Scan for the cell matching the given text and deliver its [X, Y] coordinate at center. 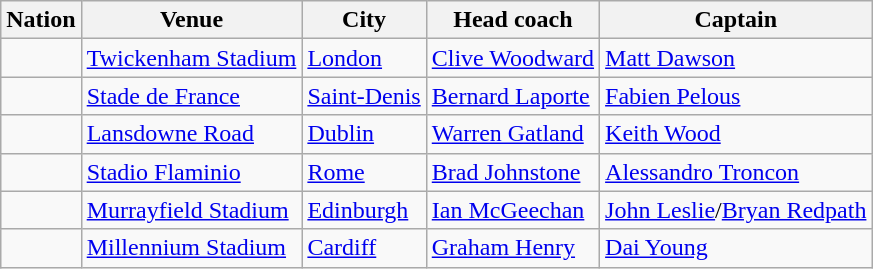
Dublin [364, 134]
Captain [736, 20]
Saint-Denis [364, 96]
Twickenham Stadium [192, 58]
Stade de France [192, 96]
Nation [41, 20]
Lansdowne Road [192, 134]
Dai Young [736, 248]
Brad Johnstone [512, 172]
Rome [364, 172]
Warren Gatland [512, 134]
Clive Woodward [512, 58]
John Leslie/Bryan Redpath [736, 210]
Venue [192, 20]
London [364, 58]
Graham Henry [512, 248]
Bernard Laporte [512, 96]
Head coach [512, 20]
Edinburgh [364, 210]
Alessandro Troncon [736, 172]
Murrayfield Stadium [192, 210]
Ian McGeechan [512, 210]
City [364, 20]
Matt Dawson [736, 58]
Fabien Pelous [736, 96]
Keith Wood [736, 134]
Cardiff [364, 248]
Stadio Flaminio [192, 172]
Millennium Stadium [192, 248]
